Capture the cell that displays the provided text and extract its [x, y] central coordinate. 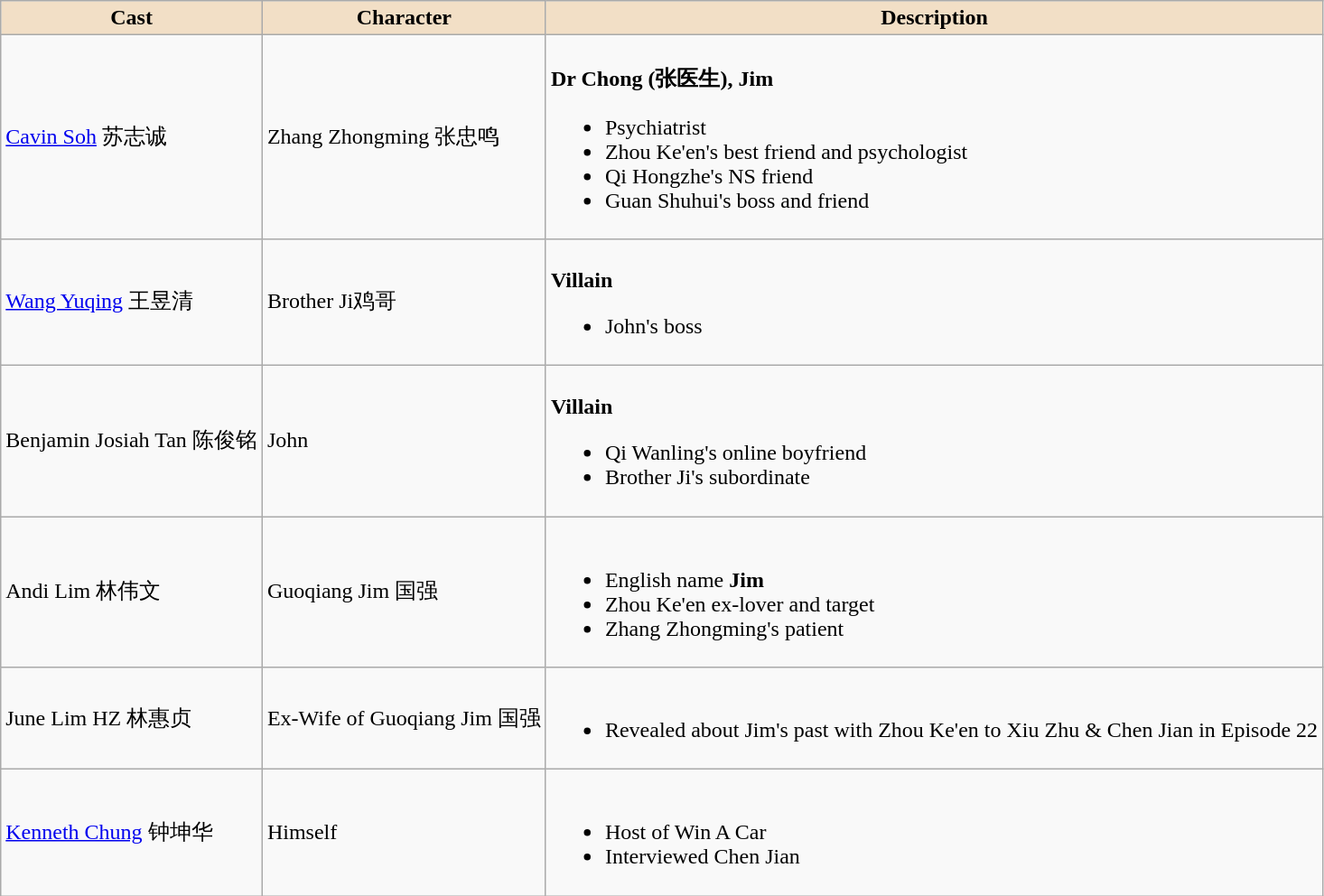
Wang Yuqing 王昱清 [132, 302]
VillainJohn's boss [934, 302]
Benjamin Josiah Tan 陈俊铭 [132, 441]
VillainQi Wanling's online boyfriendBrother Ji's subordinate [934, 441]
Kenneth Chung 钟坤华 [132, 833]
Himself [404, 833]
Ex-Wife of Guoqiang Jim 国强 [404, 719]
Description [934, 18]
Brother Ji鸡哥 [404, 302]
Guoqiang Jim 国强 [404, 593]
Andi Lim 林伟文 [132, 593]
Host of Win A CarInterviewed Chen Jian [934, 833]
Dr Chong (张医生), Jim PsychiatristZhou Ke'en's best friend and psychologistQi Hongzhe's NS friendGuan Shuhui's boss and friend [934, 137]
Cast [132, 18]
June Lim HZ 林惠贞 [132, 719]
Zhang Zhongming 张忠鸣 [404, 137]
English name JimZhou Ke'en ex-lover and targetZhang Zhongming's patient [934, 593]
John [404, 441]
Character [404, 18]
Cavin Soh 苏志诚 [132, 137]
Revealed about Jim's past with Zhou Ke'en to Xiu Zhu & Chen Jian in Episode 22 [934, 719]
